Find where the given text appears and provide that cell's center as [X, Y] coordinate. 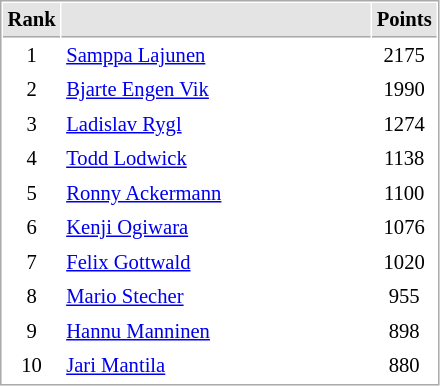
Ronny Ackermann [216, 194]
Kenji Ogiwara [216, 228]
Todd Lodwick [216, 158]
Bjarte Engen Vik [216, 90]
7 [32, 262]
5 [32, 194]
4 [32, 158]
955 [404, 296]
Rank [32, 20]
1076 [404, 228]
2175 [404, 56]
Jari Mantila [216, 366]
8 [32, 296]
898 [404, 332]
2 [32, 90]
10 [32, 366]
Hannu Manninen [216, 332]
Samppa Lajunen [216, 56]
1990 [404, 90]
Points [404, 20]
9 [32, 332]
880 [404, 366]
Felix Gottwald [216, 262]
6 [32, 228]
1274 [404, 124]
Ladislav Rygl [216, 124]
1 [32, 56]
3 [32, 124]
1020 [404, 262]
Mario Stecher [216, 296]
1100 [404, 194]
1138 [404, 158]
